Find where the given text appears and provide that cell's center as (x, y) coordinate. 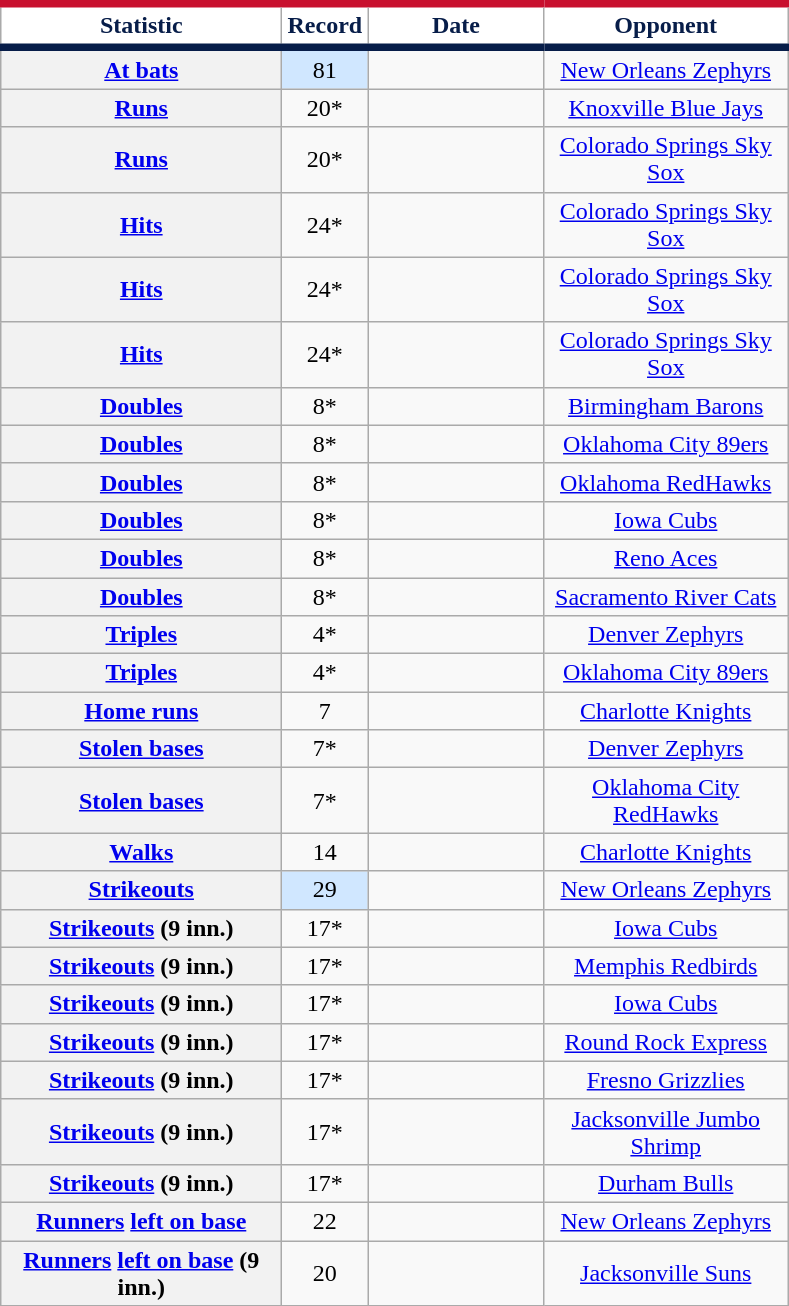
Home runs (142, 711)
Runners left on base (9 inn.) (142, 1272)
Round Rock Express (666, 1042)
81 (325, 68)
Opponent (666, 26)
29 (325, 890)
Reno Aces (666, 558)
14 (325, 852)
Statistic (142, 26)
Sacramento River Cats (666, 597)
Durham Bulls (666, 1183)
Oklahoma RedHawks (666, 482)
20 (325, 1272)
Knoxville Blue Jays (666, 108)
Fresno Grizzlies (666, 1080)
Jacksonville Jumbo Shrimp (666, 1132)
Date (456, 26)
Strikeouts (142, 890)
Memphis Redbirds (666, 966)
Birmingham Barons (666, 406)
Oklahoma City RedHawks (666, 800)
7 (325, 711)
Jacksonville Suns (666, 1272)
Record (325, 26)
22 (325, 1221)
Walks (142, 852)
At bats (142, 68)
Runners left on base (142, 1221)
